Extract the [X, Y] coordinate from the center of the cell holding the provided text.  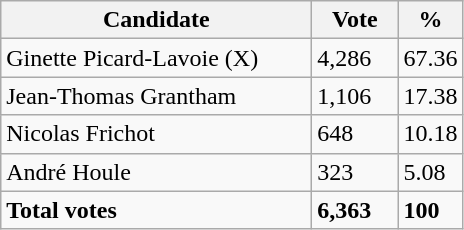
5.08 [430, 172]
Candidate [156, 20]
Jean-Thomas Grantham [156, 96]
10.18 [430, 134]
% [430, 20]
6,363 [355, 210]
100 [430, 210]
323 [355, 172]
Vote [355, 20]
André Houle [156, 172]
17.38 [430, 96]
4,286 [355, 58]
648 [355, 134]
1,106 [355, 96]
Nicolas Frichot [156, 134]
Ginette Picard-Lavoie (X) [156, 58]
Total votes [156, 210]
67.36 [430, 58]
